Determine the [X, Y] coordinate at the center of the cell enclosing the given text.  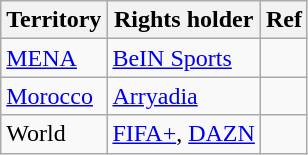
Ref [284, 20]
Arryadia [184, 96]
BeIN Sports [184, 58]
Territory [54, 20]
Rights holder [184, 20]
MENA [54, 58]
FIFA+, DAZN [184, 134]
World [54, 134]
Morocco [54, 96]
